Return [X, Y] of the center of cell containing provided text 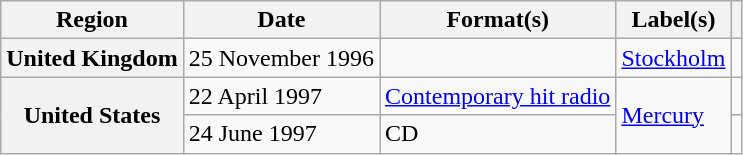
Label(s) [674, 20]
United Kingdom [92, 58]
United States [92, 115]
Stockholm [674, 58]
Region [92, 20]
Format(s) [498, 20]
25 November 1996 [281, 58]
CD [498, 134]
22 April 1997 [281, 96]
Contemporary hit radio [498, 96]
24 June 1997 [281, 134]
Mercury [674, 115]
Date [281, 20]
